Return the (X, Y) coordinate for the center point of the cell that contains the specified text.  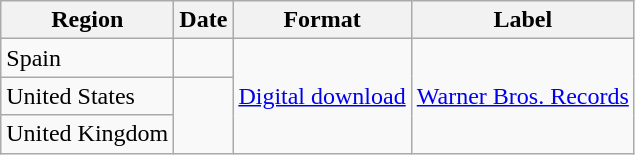
Date (204, 20)
Format (322, 20)
United Kingdom (88, 134)
Label (522, 20)
Warner Bros. Records (522, 96)
Spain (88, 58)
Digital download (322, 96)
Region (88, 20)
United States (88, 96)
